Output the (x, y) coordinate of the center of the cell containing the given text.  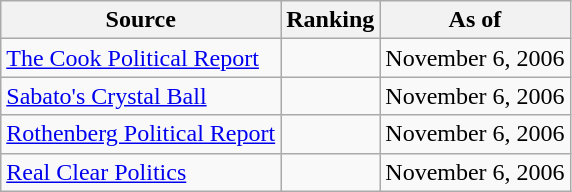
As of (475, 20)
Real Clear Politics (141, 172)
Ranking (330, 20)
Sabato's Crystal Ball (141, 96)
Rothenberg Political Report (141, 134)
Source (141, 20)
The Cook Political Report (141, 58)
